Identify which cell holds the provided text, then report its [x, y] central coordinate. 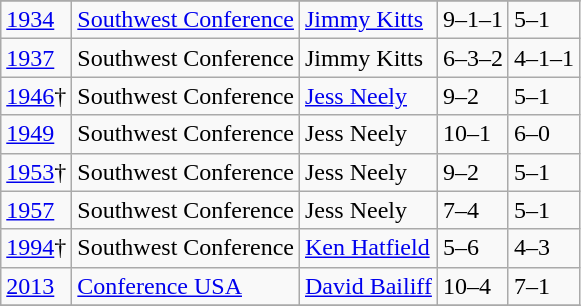
7–1 [544, 286]
Conference USA [186, 286]
9–1–1 [472, 20]
5–6 [472, 248]
7–4 [472, 210]
2013 [36, 286]
1934 [36, 20]
1994† [36, 248]
1953† [36, 172]
6–0 [544, 134]
1937 [36, 58]
4–1–1 [544, 58]
4–3 [544, 248]
10–1 [472, 134]
10–4 [472, 286]
1957 [36, 210]
David Bailiff [368, 286]
Ken Hatfield [368, 248]
1946† [36, 96]
6–3–2 [472, 58]
1949 [36, 134]
